Detect which cell encompasses the target text, then output its [X, Y] center coordinate. 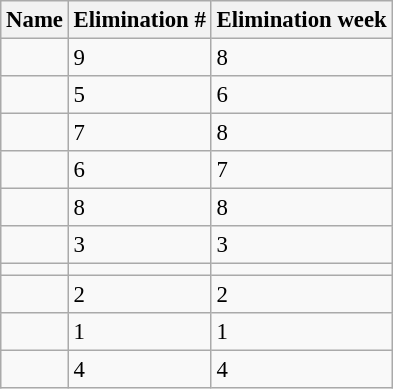
5 [140, 95]
Elimination week [302, 20]
Name [35, 20]
9 [140, 58]
Elimination # [140, 20]
